Capture the cell that displays the provided text and extract its (X, Y) central coordinate. 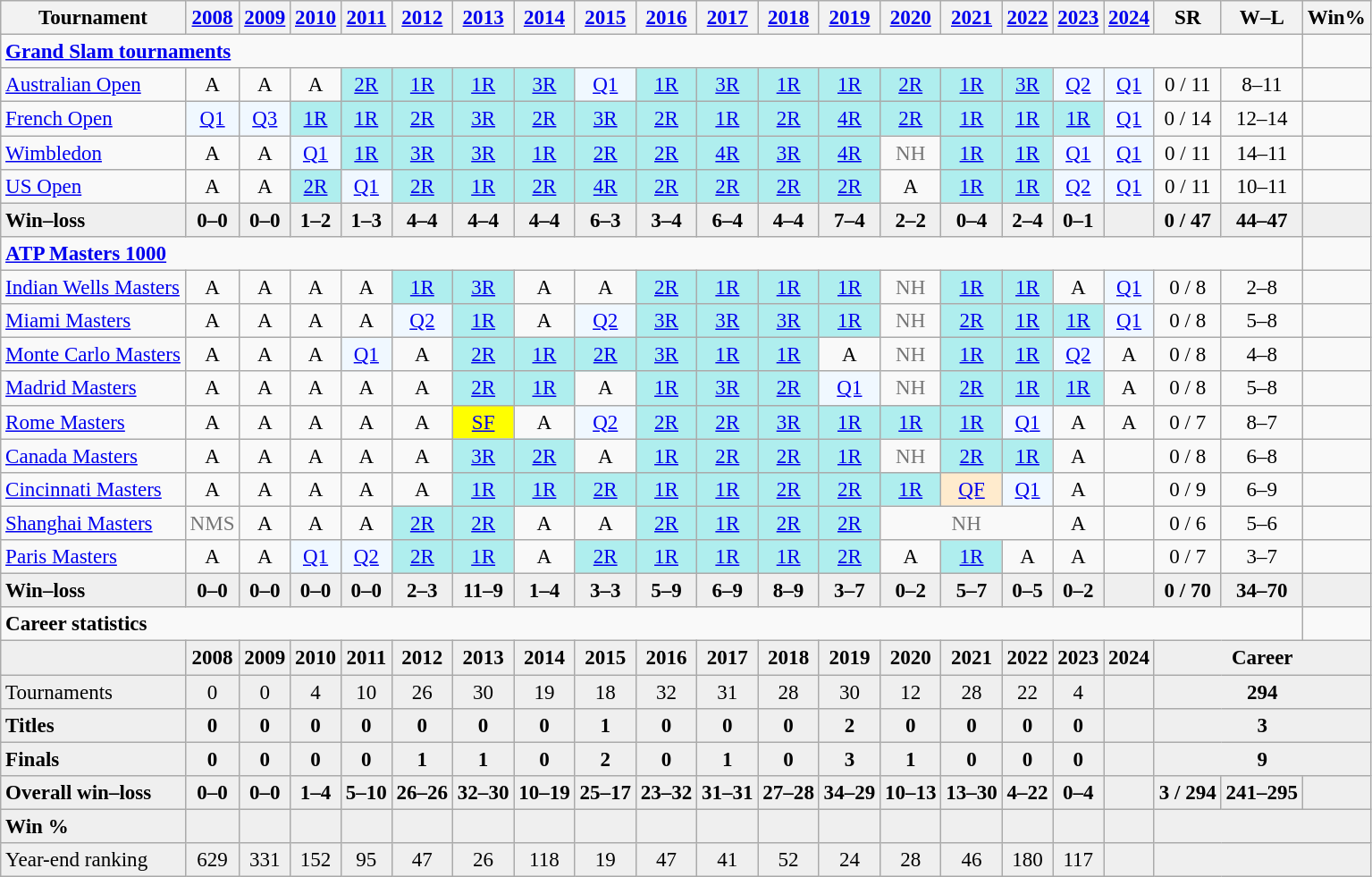
US Open (93, 187)
SR (1187, 18)
4–22 (1028, 793)
Miami Masters (93, 321)
Q3 (265, 119)
23–32 (666, 793)
5–10 (366, 793)
Win% (1336, 18)
14–11 (1262, 153)
Win % (93, 827)
294 (1262, 692)
Cincinnati Masters (93, 490)
9 (1262, 759)
8–7 (1262, 422)
0 / 9 (1187, 490)
Wimbledon (93, 153)
10–19 (544, 793)
331 (265, 860)
Madrid Masters (93, 389)
31–31 (728, 793)
22 (1028, 692)
8–11 (1262, 85)
152 (316, 860)
Canada Masters (93, 456)
10 (366, 692)
11–9 (483, 591)
W–L (1262, 18)
0 / 14 (1187, 119)
32–30 (483, 793)
34–70 (1262, 591)
13–30 (972, 793)
10–11 (1262, 187)
Monte Carlo Masters (93, 355)
Shanghai Masters (93, 523)
French Open (93, 119)
95 (366, 860)
27–28 (788, 793)
4–8 (1262, 355)
SF (483, 422)
2–3 (422, 591)
0 / 70 (1187, 591)
32 (666, 692)
44–47 (1262, 220)
Career (1262, 658)
QF (972, 490)
12 (911, 692)
0–5 (1028, 591)
2–4 (1028, 220)
629 (213, 860)
26–26 (422, 793)
25–17 (605, 793)
34–29 (849, 793)
3–3 (605, 591)
0–1 (1078, 220)
2–8 (1262, 288)
5–7 (972, 591)
18 (605, 692)
Tournaments (93, 692)
NMS (213, 523)
Indian Wells Masters (93, 288)
117 (1078, 860)
0 / 47 (1187, 220)
Australian Open (93, 85)
12–14 (1262, 119)
241–295 (1262, 793)
8–9 (788, 591)
2–2 (911, 220)
24 (849, 860)
1–3 (366, 220)
52 (788, 860)
118 (544, 860)
6–3 (605, 220)
Career statistics (652, 624)
31 (728, 692)
10–13 (911, 793)
ATP Masters 1000 (652, 254)
Grand Slam tournaments (652, 52)
3–4 (666, 220)
Rome Masters (93, 422)
0 / 6 (1187, 523)
Finals (93, 759)
Overall win–loss (93, 793)
180 (1028, 860)
1–2 (316, 220)
Year-end ranking (93, 860)
6–8 (1262, 456)
6–4 (728, 220)
5–9 (666, 591)
5–6 (1262, 523)
7–4 (849, 220)
41 (728, 860)
Paris Masters (93, 557)
3 / 294 (1187, 793)
Tournament (93, 18)
46 (972, 860)
Titles (93, 726)
